Pinpoint the cell where the given text exists, returning its [x, y] midpoint coordinate. 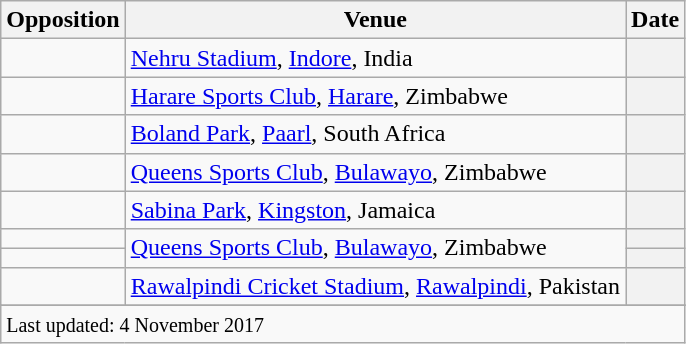
Rawalpindi Cricket Stadium, Rawalpindi, Pakistan [375, 286]
Boland Park, Paarl, South Africa [375, 134]
Sabina Park, Kingston, Jamaica [375, 210]
Last updated: 4 November 2017 [343, 324]
Harare Sports Club, Harare, Zimbabwe [375, 96]
Date [656, 20]
Venue [375, 20]
Nehru Stadium, Indore, India [375, 58]
Opposition [63, 20]
